Find where the given text appears and provide that cell's center as (X, Y) coordinate. 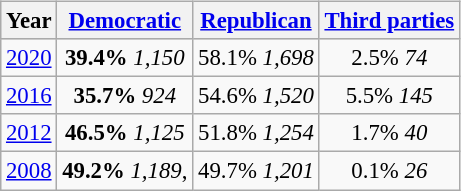
46.5% 1,125 (125, 133)
0.1% 26 (389, 171)
49.7% 1,201 (256, 171)
2020 (29, 58)
Democratic (125, 21)
51.8% 1,254 (256, 133)
5.5% 145 (389, 96)
Year (29, 21)
2016 (29, 96)
2.5% 74 (389, 58)
Third parties (389, 21)
35.7% 924 (125, 96)
2008 (29, 171)
1.7% 40 (389, 133)
58.1% 1,698 (256, 58)
49.2% 1,189, (125, 171)
2012 (29, 133)
Republican (256, 21)
39.4% 1,150 (125, 58)
54.6% 1,520 (256, 96)
